Pinpoint the cell where the given text exists, returning its (x, y) midpoint coordinate. 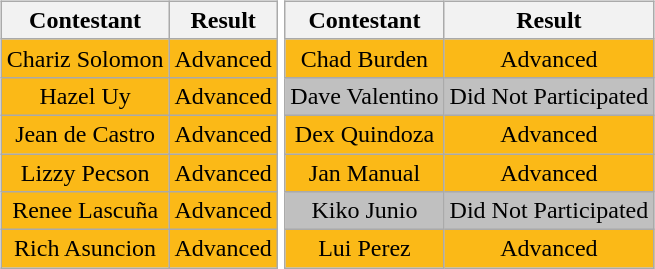
Hazel Uy (85, 96)
Dave Valentino (364, 96)
Chad Burden (364, 58)
Rich Asuncion (85, 249)
Chariz Solomon (85, 58)
Renee Lascuña (85, 211)
Lui Perez (364, 249)
Kiko Junio (364, 211)
Jean de Castro (85, 134)
Jan Manual (364, 173)
Lizzy Pecson (85, 173)
Dex Quindoza (364, 134)
